Detect which cell encompasses the target text, then output its [X, Y] center coordinate. 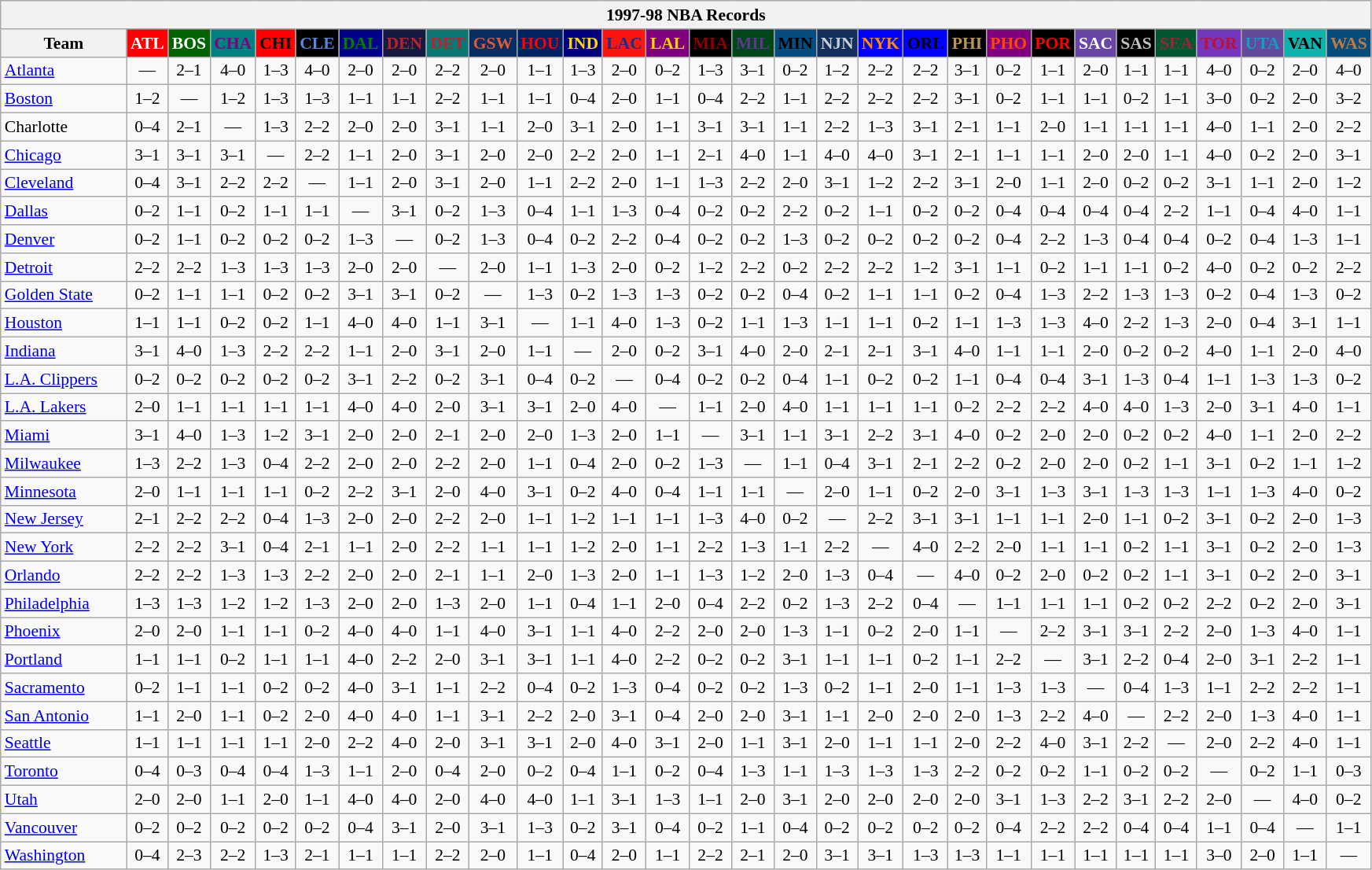
Utah [64, 800]
1997-98 NBA Records [686, 15]
Cleveland [64, 183]
Dallas [64, 212]
BOS [189, 43]
Golden State [64, 295]
New York [64, 547]
TOR [1219, 43]
Portland [64, 660]
NJN [837, 43]
MIA [710, 43]
Denver [64, 239]
VAN [1305, 43]
PHO [1008, 43]
Minnesota [64, 492]
PHI [967, 43]
Boston [64, 99]
WAS [1349, 43]
MIN [795, 43]
UTA [1263, 43]
ORL [926, 43]
SAC [1096, 43]
Seattle [64, 743]
ATL [148, 43]
Philadelphia [64, 603]
IND [583, 43]
Atlanta [64, 71]
San Antonio [64, 716]
Miami [64, 436]
Detroit [64, 267]
MIL [753, 43]
DEN [404, 43]
3–2 [1349, 99]
Team [64, 43]
POR [1053, 43]
Indiana [64, 352]
CHA [233, 43]
2–3 [189, 856]
Milwaukee [64, 463]
New Jersey [64, 519]
HOU [539, 43]
Sacramento [64, 688]
GSW [494, 43]
CHI [275, 43]
NYK [881, 43]
CLE [318, 43]
SEA [1176, 43]
LAL [668, 43]
Phoenix [64, 632]
L.A. Clippers [64, 379]
Chicago [64, 155]
DAL [361, 43]
LAC [624, 43]
Vancouver [64, 828]
Houston [64, 323]
Orlando [64, 576]
Toronto [64, 772]
DET [448, 43]
SAS [1136, 43]
L.A. Lakers [64, 407]
Washington [64, 856]
Charlotte [64, 127]
